Locate the cell with the specified text and output its (X, Y) center coordinate. 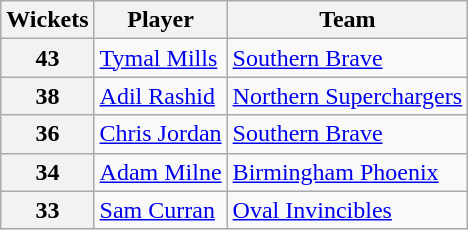
Oval Invincibles (348, 210)
Chris Jordan (160, 134)
34 (48, 172)
Sam Curran (160, 210)
Birmingham Phoenix (348, 172)
43 (48, 58)
36 (48, 134)
38 (48, 96)
Tymal Mills (160, 58)
Player (160, 20)
Adil Rashid (160, 96)
33 (48, 210)
Team (348, 20)
Wickets (48, 20)
Northern Superchargers (348, 96)
Adam Milne (160, 172)
